Pinpoint the cell where the given text exists, returning its (x, y) midpoint coordinate. 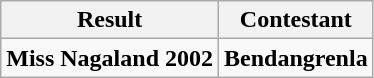
Miss Nagaland 2002 (110, 58)
Contestant (296, 20)
Bendangrenla (296, 58)
Result (110, 20)
